Identify which cell holds the provided text, then report its (x, y) central coordinate. 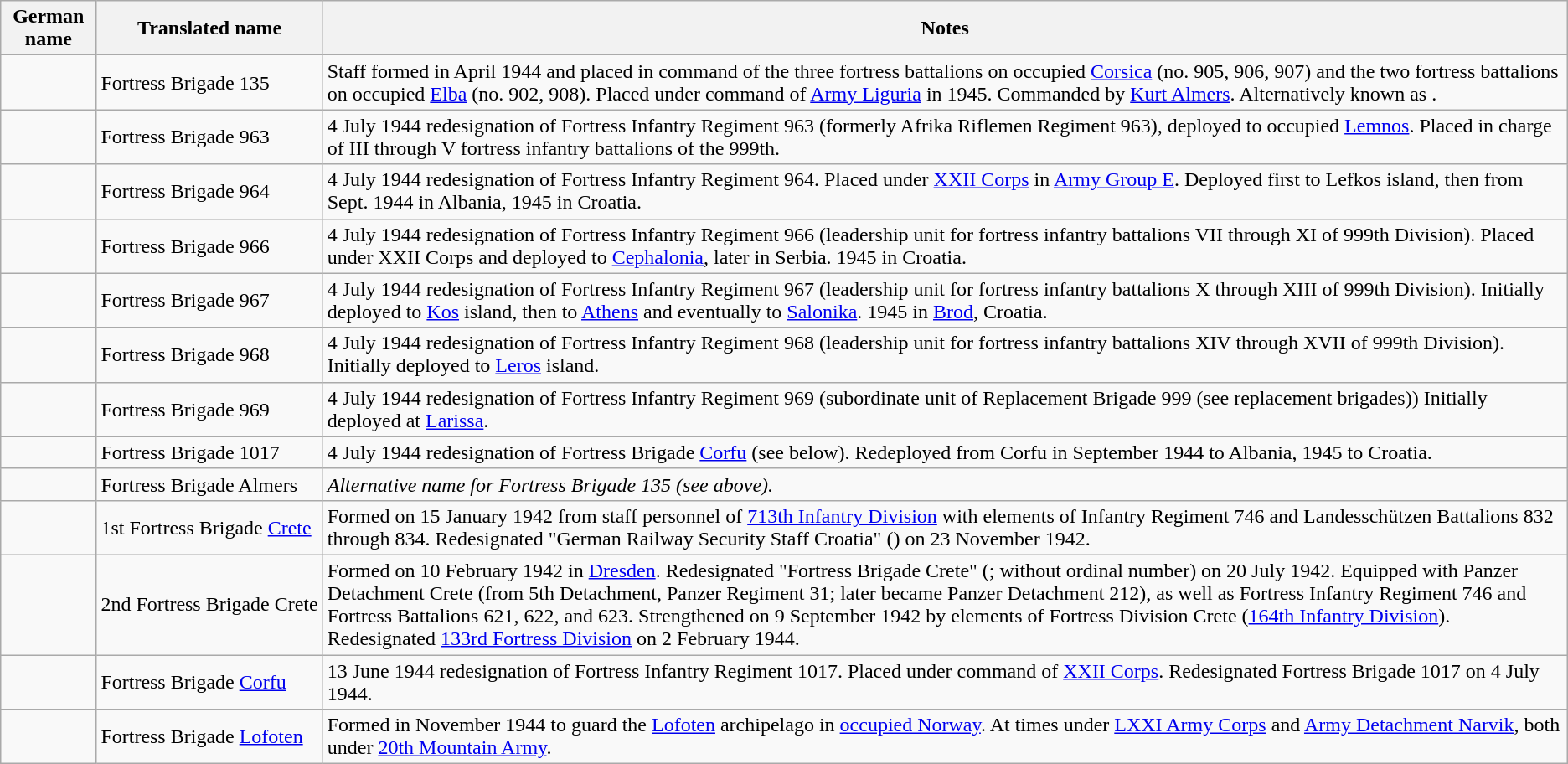
2nd Fortress Brigade Crete (209, 605)
Fortress Brigade 969 (209, 409)
Fortress Brigade 963 (209, 137)
Translated name (209, 28)
4 July 1944 redesignation of Fortress Brigade Corfu (see below). Redeployed from Corfu in September 1944 to Albania, 1945 to Croatia. (945, 452)
Fortress Brigade 964 (209, 191)
Fortress Brigade Almers (209, 484)
Fortress Brigade 1017 (209, 452)
13 June 1944 redesignation of Fortress Infantry Regiment 1017. Placed under command of XXII Corps. Redesignated Fortress Brigade 1017 on 4 July 1944. (945, 682)
1st Fortress Brigade Crete (209, 528)
Fortress Brigade 135 (209, 82)
Fortress Brigade Corfu (209, 682)
Notes (945, 28)
Fortress Brigade 967 (209, 300)
German name (49, 28)
Fortress Brigade 966 (209, 246)
Alternative name for Fortress Brigade 135 (see above). (945, 484)
Fortress Brigade 968 (209, 355)
Fortress Brigade Lofoten (209, 737)
